Pinpoint the cell where the given text exists, returning its (X, Y) midpoint coordinate. 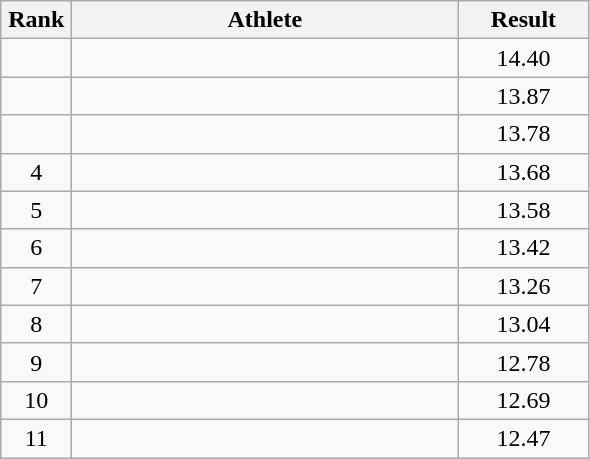
10 (36, 400)
13.42 (524, 248)
Result (524, 20)
11 (36, 438)
8 (36, 324)
5 (36, 210)
13.78 (524, 134)
Athlete (265, 20)
Rank (36, 20)
13.87 (524, 96)
6 (36, 248)
13.58 (524, 210)
13.04 (524, 324)
4 (36, 172)
12.47 (524, 438)
12.69 (524, 400)
9 (36, 362)
12.78 (524, 362)
7 (36, 286)
13.26 (524, 286)
14.40 (524, 58)
13.68 (524, 172)
